Output the [X, Y] coordinate of the center of the cell containing the given text.  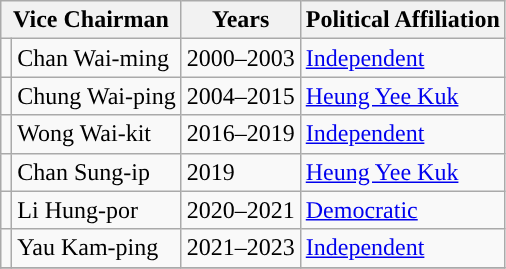
Wong Wai-kit [96, 134]
Chan Wai-ming [96, 58]
Li Hung-por [96, 210]
Chung Wai-ping [96, 96]
Vice Chairman [91, 20]
2019 [240, 172]
2020–2021 [240, 210]
Yau Kam-ping [96, 248]
2000–2003 [240, 58]
Democratic [402, 210]
2016–2019 [240, 134]
2004–2015 [240, 96]
Years [240, 20]
Chan Sung-ip [96, 172]
Political Affiliation [402, 20]
2021–2023 [240, 248]
